Provide the [x, y] coordinate of the cell's center where the given text is located.  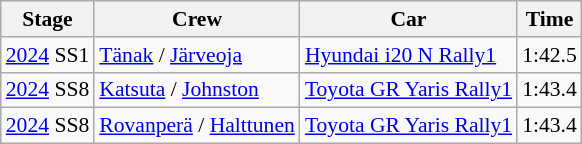
Time [550, 19]
Hyundai i20 N Rally1 [408, 55]
Stage [48, 19]
Katsuta / Johnston [197, 90]
Rovanperä / Halttunen [197, 126]
Tänak / Järveoja [197, 55]
Crew [197, 19]
2024 SS1 [48, 55]
1:42.5 [550, 55]
Car [408, 19]
